Find where the given text appears and provide that cell's center as [x, y] coordinate. 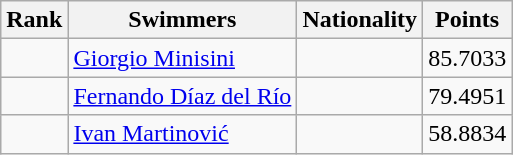
Points [468, 20]
Rank [34, 20]
Giorgio Minisini [182, 58]
Ivan Martinović [182, 134]
85.7033 [468, 58]
58.8834 [468, 134]
Swimmers [182, 20]
Fernando Díaz del Río [182, 96]
79.4951 [468, 96]
Nationality [360, 20]
